Output the (X, Y) coordinate of the center of the cell containing the given text.  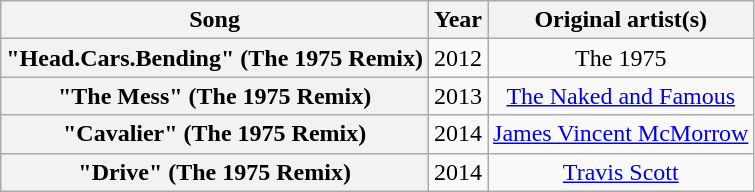
Original artist(s) (621, 20)
James Vincent McMorrow (621, 134)
2012 (458, 58)
Travis Scott (621, 172)
Year (458, 20)
"Head.Cars.Bending" (The 1975 Remix) (215, 58)
The 1975 (621, 58)
2013 (458, 96)
The Naked and Famous (621, 96)
"Drive" (The 1975 Remix) (215, 172)
Song (215, 20)
"Cavalier" (The 1975 Remix) (215, 134)
"The Mess" (The 1975 Remix) (215, 96)
